Return the [X, Y] coordinate for the center point of the cell that contains the specified text.  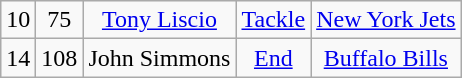
Tackle [274, 20]
Tony Liscio [160, 20]
14 [18, 58]
Buffalo Bills [386, 58]
New York Jets [386, 20]
75 [60, 20]
John Simmons [160, 58]
End [274, 58]
10 [18, 20]
108 [60, 58]
